From the cell containing the given text, extract its center point as (x, y) coordinate. 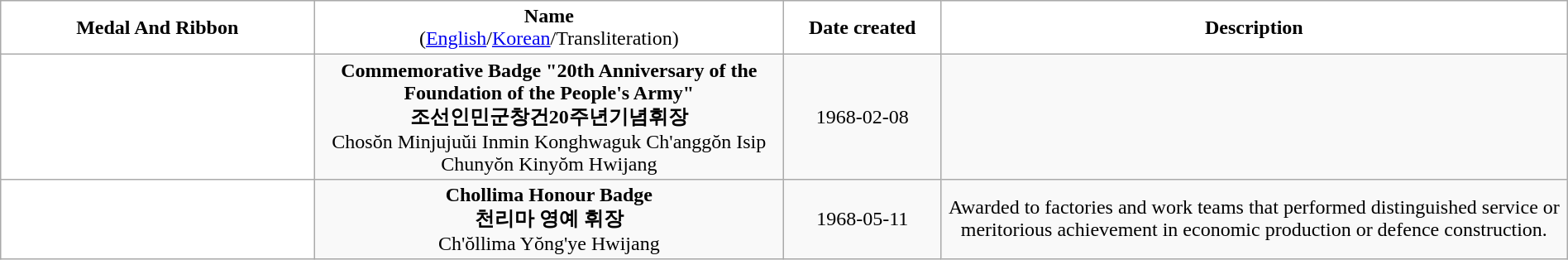
Chollima Honour Badge천리마 영예 휘장Ch'ŏllima Yŏng'ye Hwijang (549, 219)
Name(English/Korean/Transliteration) (549, 28)
1968-05-11 (862, 219)
Medal And Ribbon (157, 28)
Awarded to factories and work teams that performed distinguished service or meritorious achievement in economic production or defence construction. (1254, 219)
1968-02-08 (862, 118)
Date created (862, 28)
Description (1254, 28)
